Return [x, y] of the center of cell containing provided text 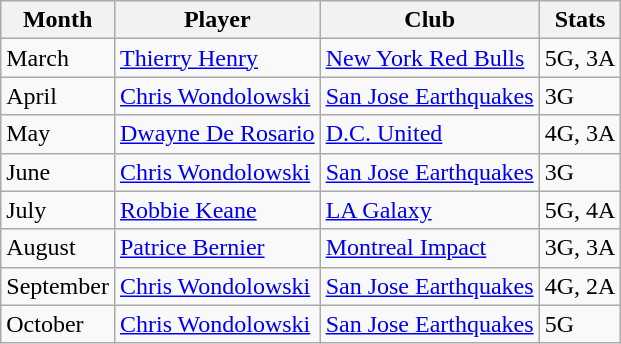
September [58, 286]
Player [217, 20]
August [58, 248]
May [58, 134]
4G, 3A [580, 134]
Thierry Henry [217, 58]
LA Galaxy [430, 210]
5G [580, 324]
Robbie Keane [217, 210]
5G, 4A [580, 210]
Montreal Impact [430, 248]
New York Red Bulls [430, 58]
March [58, 58]
October [58, 324]
Patrice Bernier [217, 248]
June [58, 172]
D.C. United [430, 134]
Club [430, 20]
Stats [580, 20]
3G, 3A [580, 248]
April [58, 96]
Month [58, 20]
4G, 2A [580, 286]
5G, 3A [580, 58]
July [58, 210]
Dwayne De Rosario [217, 134]
